Return (x, y) of the center of cell containing provided text 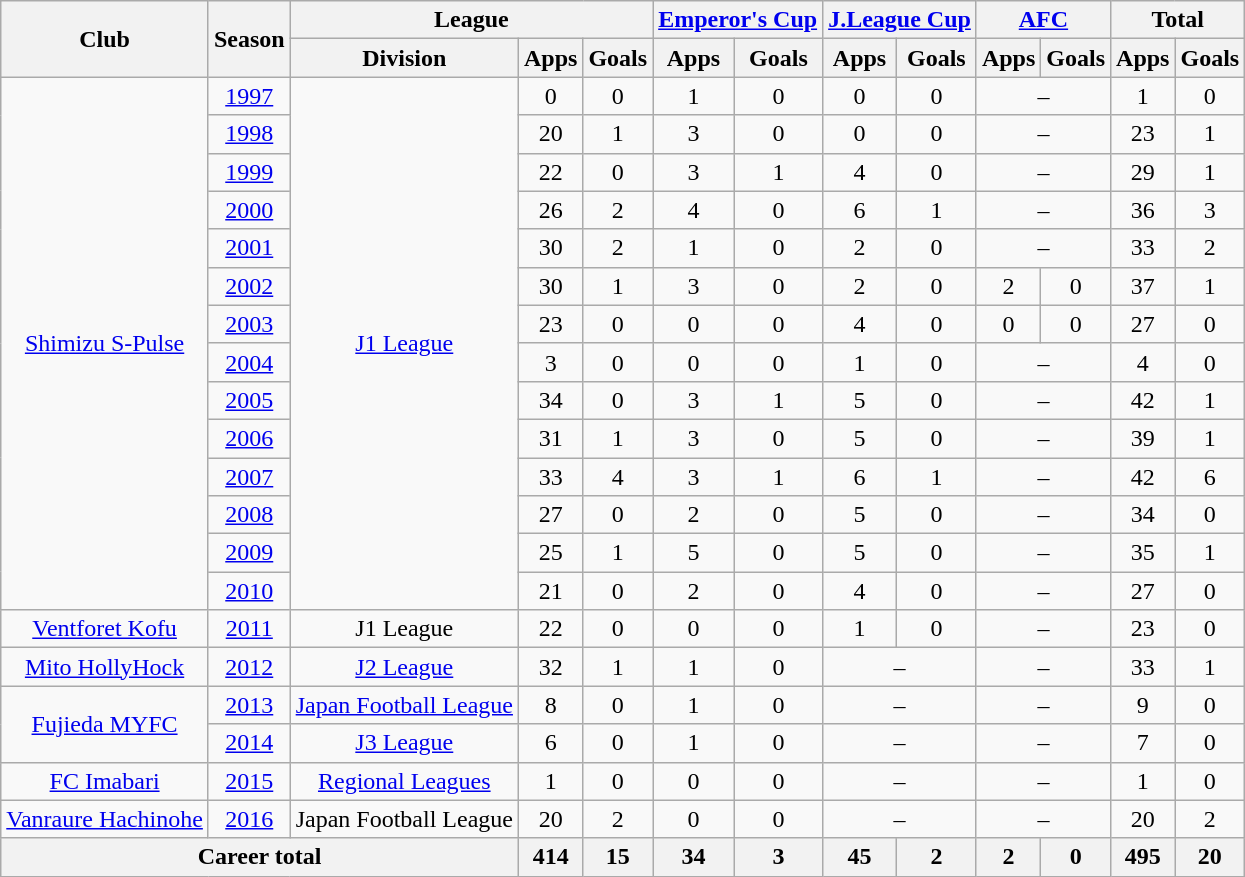
2014 (249, 743)
2003 (249, 324)
Emperor's Cup (738, 20)
FC Imabari (105, 781)
2013 (249, 705)
31 (550, 438)
2007 (249, 477)
2012 (249, 667)
37 (1143, 286)
Mito HollyHock (105, 667)
2009 (249, 553)
2010 (249, 591)
J3 League (404, 743)
1997 (249, 96)
35 (1143, 553)
2008 (249, 515)
Season (249, 39)
21 (550, 591)
25 (550, 553)
2002 (249, 286)
1999 (249, 172)
32 (550, 667)
Division (404, 58)
1998 (249, 134)
Vanraure Hachinohe (105, 819)
9 (1143, 705)
29 (1143, 172)
2001 (249, 248)
Regional Leagues (404, 781)
AFC (1043, 20)
Shimizu S-Pulse (105, 344)
45 (860, 857)
Career total (260, 857)
J.League Cup (900, 20)
2015 (249, 781)
2011 (249, 629)
Fujieda MYFC (105, 724)
J2 League (404, 667)
League (472, 20)
414 (550, 857)
Total (1178, 20)
Club (105, 39)
8 (550, 705)
2006 (249, 438)
26 (550, 210)
Ventforet Kofu (105, 629)
39 (1143, 438)
495 (1143, 857)
36 (1143, 210)
2000 (249, 210)
2005 (249, 400)
15 (618, 857)
2004 (249, 362)
2016 (249, 819)
7 (1143, 743)
